Find where the given text appears and provide that cell's center as (x, y) coordinate. 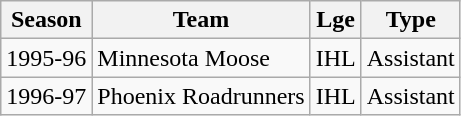
Lge (336, 20)
Type (410, 20)
1995-96 (46, 58)
1996-97 (46, 96)
Phoenix Roadrunners (201, 96)
Team (201, 20)
Season (46, 20)
Minnesota Moose (201, 58)
